For the text-containing cell, return its midpoint in [X, Y] coordinate format. 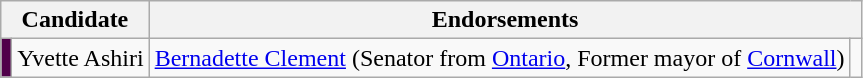
Endorsements [505, 20]
Candidate [75, 20]
Yvette Ashiri [80, 58]
Bernadette Clement (Senator from Ontario, Former mayor of Cornwall) [500, 58]
